Provide the [X, Y] coordinate of the cell's center where the given text is located.  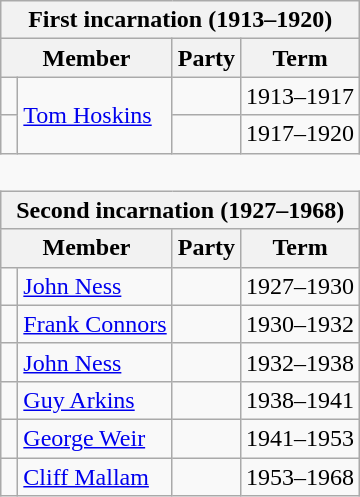
1938–1941 [300, 400]
Second incarnation (1927–1968) [180, 210]
1917–1920 [300, 134]
George Weir [95, 438]
Tom Hoskins [95, 115]
Guy Arkins [95, 400]
1930–1932 [300, 324]
Frank Connors [95, 324]
1932–1938 [300, 362]
First incarnation (1913–1920) [180, 20]
1941–1953 [300, 438]
1953–1968 [300, 477]
Cliff Mallam [95, 477]
1927–1930 [300, 286]
1913–1917 [300, 96]
